Pinpoint the cell where the given text exists, returning its (X, Y) midpoint coordinate. 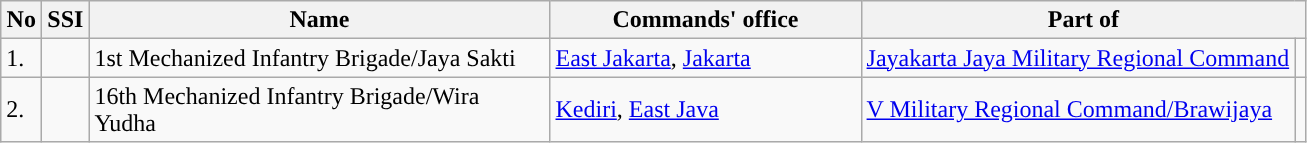
Jayakarta Jaya Military Regional Command (1078, 58)
SSI (66, 20)
Part of (1084, 20)
Name (320, 20)
East Jakarta, Jakarta (706, 58)
Kediri, East Java (706, 110)
2. (22, 110)
16th Mechanized Infantry Brigade/Wira Yudha (320, 110)
No (22, 20)
1st Mechanized Infantry Brigade/Jaya Sakti (320, 58)
Commands' office (706, 20)
V Military Regional Command/Brawijaya (1078, 110)
1. (22, 58)
